Scan for the cell matching the given text and deliver its [x, y] coordinate at center. 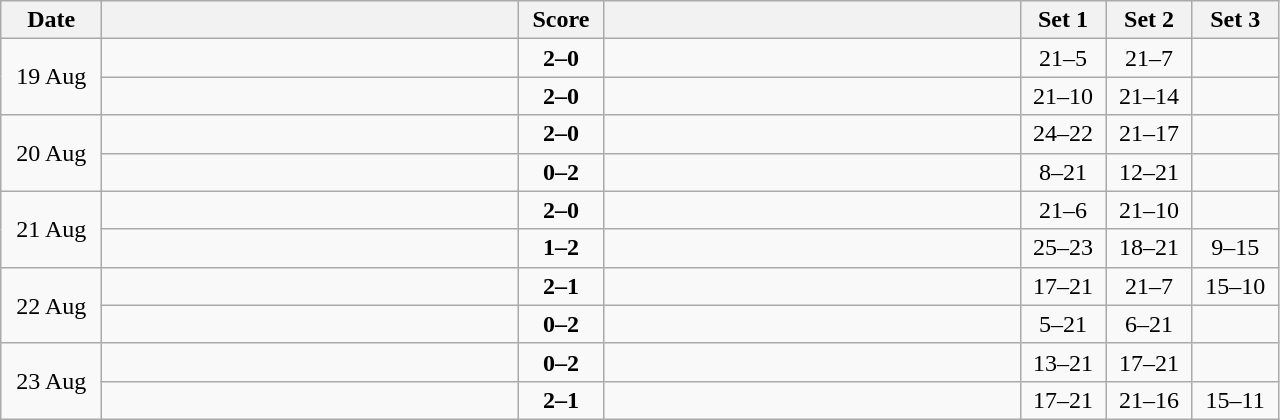
12–21 [1149, 172]
21–17 [1149, 134]
21 Aug [52, 229]
18–21 [1149, 248]
8–21 [1063, 172]
5–21 [1063, 324]
21–16 [1149, 400]
23 Aug [52, 381]
15–11 [1235, 400]
Date [52, 20]
21–6 [1063, 210]
1–2 [561, 248]
21–5 [1063, 58]
21–14 [1149, 96]
Set 1 [1063, 20]
9–15 [1235, 248]
24–22 [1063, 134]
22 Aug [52, 305]
Score [561, 20]
15–10 [1235, 286]
25–23 [1063, 248]
19 Aug [52, 77]
Set 2 [1149, 20]
Set 3 [1235, 20]
13–21 [1063, 362]
6–21 [1149, 324]
20 Aug [52, 153]
